Return the (x, y) coordinate for the center point of the cell that contains the specified text.  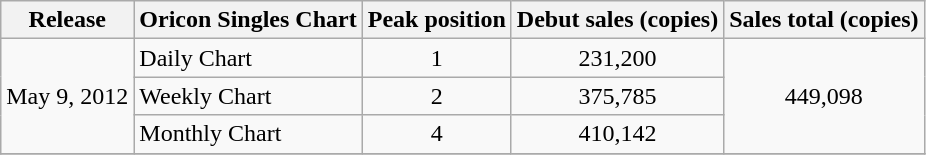
231,200 (617, 58)
Peak position (436, 20)
Debut sales (copies) (617, 20)
4 (436, 134)
Sales total (copies) (824, 20)
410,142 (617, 134)
Daily Chart (248, 58)
1 (436, 58)
375,785 (617, 96)
Weekly Chart (248, 96)
Oricon Singles Chart (248, 20)
449,098 (824, 96)
May 9, 2012 (68, 96)
Monthly Chart (248, 134)
2 (436, 96)
Release (68, 20)
